Scan for the cell matching the given text and deliver its (X, Y) coordinate at center. 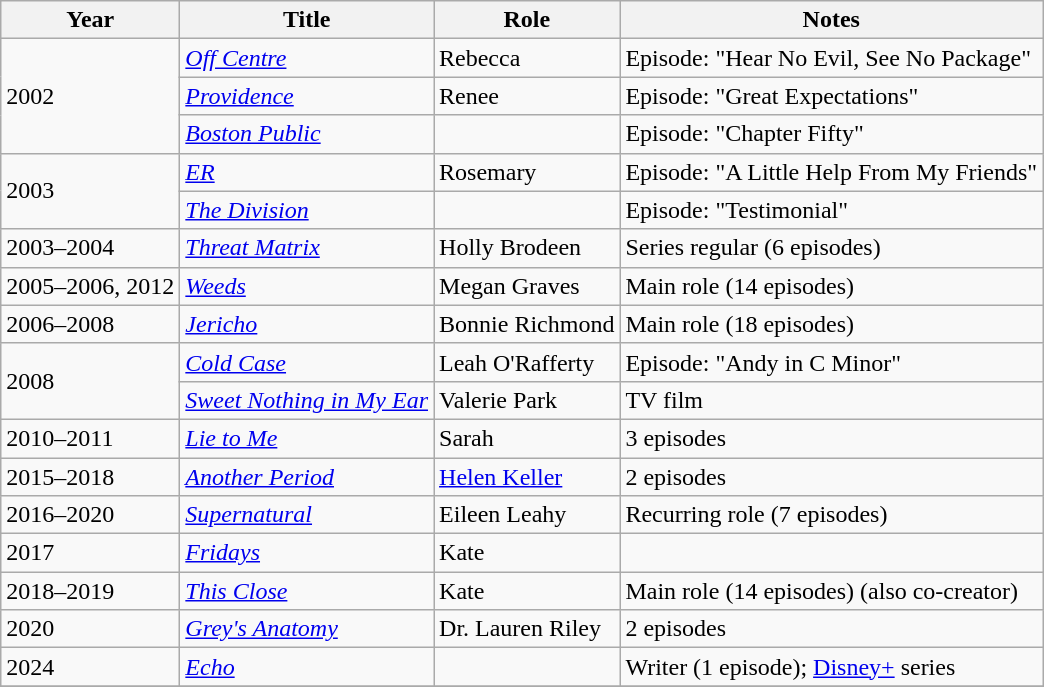
Year (90, 20)
Holly Brodeen (527, 248)
Lie to Me (307, 438)
Episode: "A Little Help From My Friends" (832, 172)
ER (307, 172)
Main role (14 episodes) (832, 286)
Episode: "Great Expectations" (832, 96)
Writer (1 episode); Disney+ series (832, 667)
Series regular (6 episodes) (832, 248)
Episode: "Hear No Evil, See No Package" (832, 58)
2002 (90, 96)
Leah O'Rafferty (527, 362)
Eileen Leahy (527, 515)
2008 (90, 381)
3 episodes (832, 438)
2003–2004 (90, 248)
2015–2018 (90, 477)
Supernatural (307, 515)
Episode: "Chapter Fifty" (832, 134)
Rosemary (527, 172)
Threat Matrix (307, 248)
Helen Keller (527, 477)
Rebecca (527, 58)
Renee (527, 96)
Episode: "Andy in C Minor" (832, 362)
2017 (90, 553)
Episode: "Testimonial" (832, 210)
TV film (832, 400)
Boston Public (307, 134)
Dr. Lauren Riley (527, 629)
Providence (307, 96)
The Division (307, 210)
Valerie Park (527, 400)
Weeds (307, 286)
Bonnie Richmond (527, 324)
Another Period (307, 477)
Grey's Anatomy (307, 629)
Off Centre (307, 58)
This Close (307, 591)
2010–2011 (90, 438)
2003 (90, 191)
Fridays (307, 553)
Sweet Nothing in My Ear (307, 400)
2006–2008 (90, 324)
Main role (14 episodes) (also co-creator) (832, 591)
Megan Graves (527, 286)
Recurring role (7 episodes) (832, 515)
Cold Case (307, 362)
2016–2020 (90, 515)
Jericho (307, 324)
Main role (18 episodes) (832, 324)
2005–2006, 2012 (90, 286)
2024 (90, 667)
Notes (832, 20)
Title (307, 20)
Sarah (527, 438)
Echo (307, 667)
2020 (90, 629)
Role (527, 20)
2018–2019 (90, 591)
